Search for the cell housing the specified text and yield its [x, y] center coordinate. 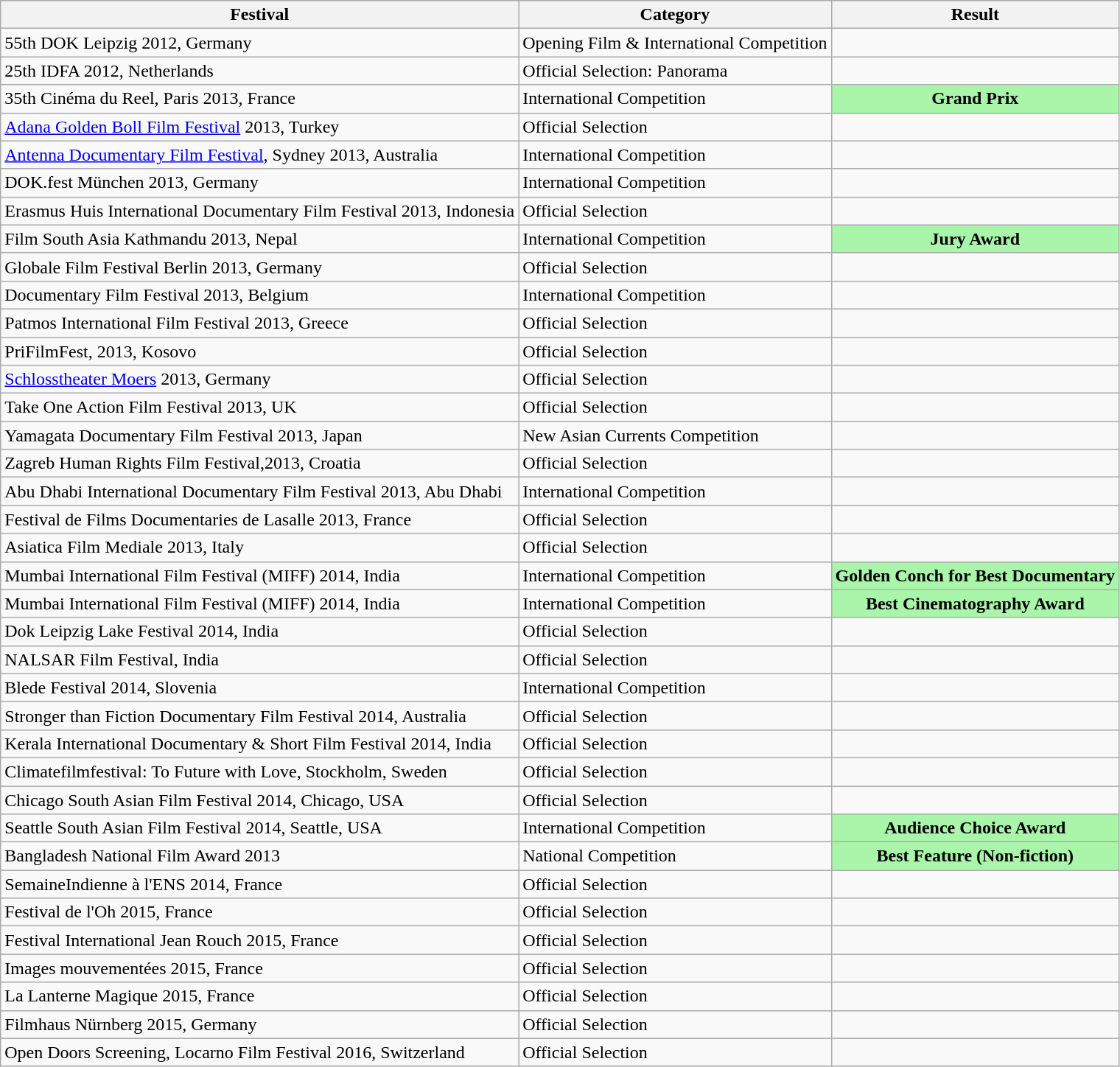
Schlosstheater Moers 2013, Germany [259, 379]
Best Feature (Non-fiction) [976, 856]
Open Doors Screening, Locarno Film Festival 2016, Switzerland [259, 1052]
Blede Festival 2014, Slovenia [259, 688]
Abu Dhabi International Documentary Film Festival 2013, Abu Dhabi [259, 491]
Asiatica Film Mediale 2013, Italy [259, 548]
La Lanterne Magique 2015, France [259, 996]
Erasmus Huis International Documentary Film Festival 2013, Indonesia [259, 211]
New Asian Currents Competition [675, 435]
Opening Film & International Competition [675, 43]
Filmhaus Nürnberg 2015, Germany [259, 1024]
Take One Action Film Festival 2013, UK [259, 407]
Documentary Film Festival 2013, Belgium [259, 295]
55th DOK Leipzig 2012, Germany [259, 43]
Festival [259, 15]
DOK.fest München 2013, Germany [259, 183]
Film South Asia Kathmandu 2013, Nepal [259, 239]
Images mouvementées 2015, France [259, 968]
Official Selection: Panorama [675, 71]
National Competition [675, 856]
35th Cinéma du Reel, Paris 2013, France [259, 99]
Globale Film Festival Berlin 2013, Germany [259, 267]
Kerala International Documentary & Short Film Festival 2014, India [259, 744]
SemaineIndienne à l'ENS 2014, France [259, 884]
PriFilmFest, 2013, Kosovo [259, 351]
Seattle South Asian Film Festival 2014, Seattle, USA [259, 828]
Golden Conch for Best Documentary [976, 576]
Bangladesh National Film Award 2013 [259, 856]
Stronger than Fiction Documentary Film Festival 2014, Australia [259, 716]
Best Cinematography Award [976, 604]
Festival International Jean Rouch 2015, France [259, 940]
Dok Leipzig Lake Festival 2014, India [259, 632]
Result [976, 15]
Zagreb Human Rights Film Festival,2013, Croatia [259, 463]
Festival de l'Oh 2015, France [259, 912]
Climatefilmfestival: To Future with Love, Stockholm, Sweden [259, 772]
Audience Choice Award [976, 828]
Festival de Films Documentaries de Lasalle 2013, France [259, 519]
25th IDFA 2012, Netherlands [259, 71]
Jury Award [976, 239]
Antenna Documentary Film Festival, Sydney 2013, Australia [259, 155]
Category [675, 15]
Adana Golden Boll Film Festival 2013, Turkey [259, 127]
NALSAR Film Festival, India [259, 660]
Yamagata Documentary Film Festival 2013, Japan [259, 435]
Grand Prix [976, 99]
Patmos International Film Festival 2013, Greece [259, 323]
Chicago South Asian Film Festival 2014, Chicago, USA [259, 800]
